Detect which cell encompasses the target text, then output its (x, y) center coordinate. 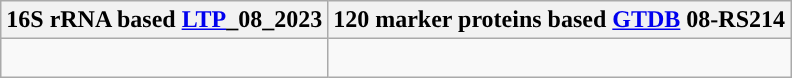
120 marker proteins based GTDB 08-RS214 (560, 20)
16S rRNA based LTP_08_2023 (164, 20)
